Scan for the cell matching the given text and deliver its (x, y) coordinate at center. 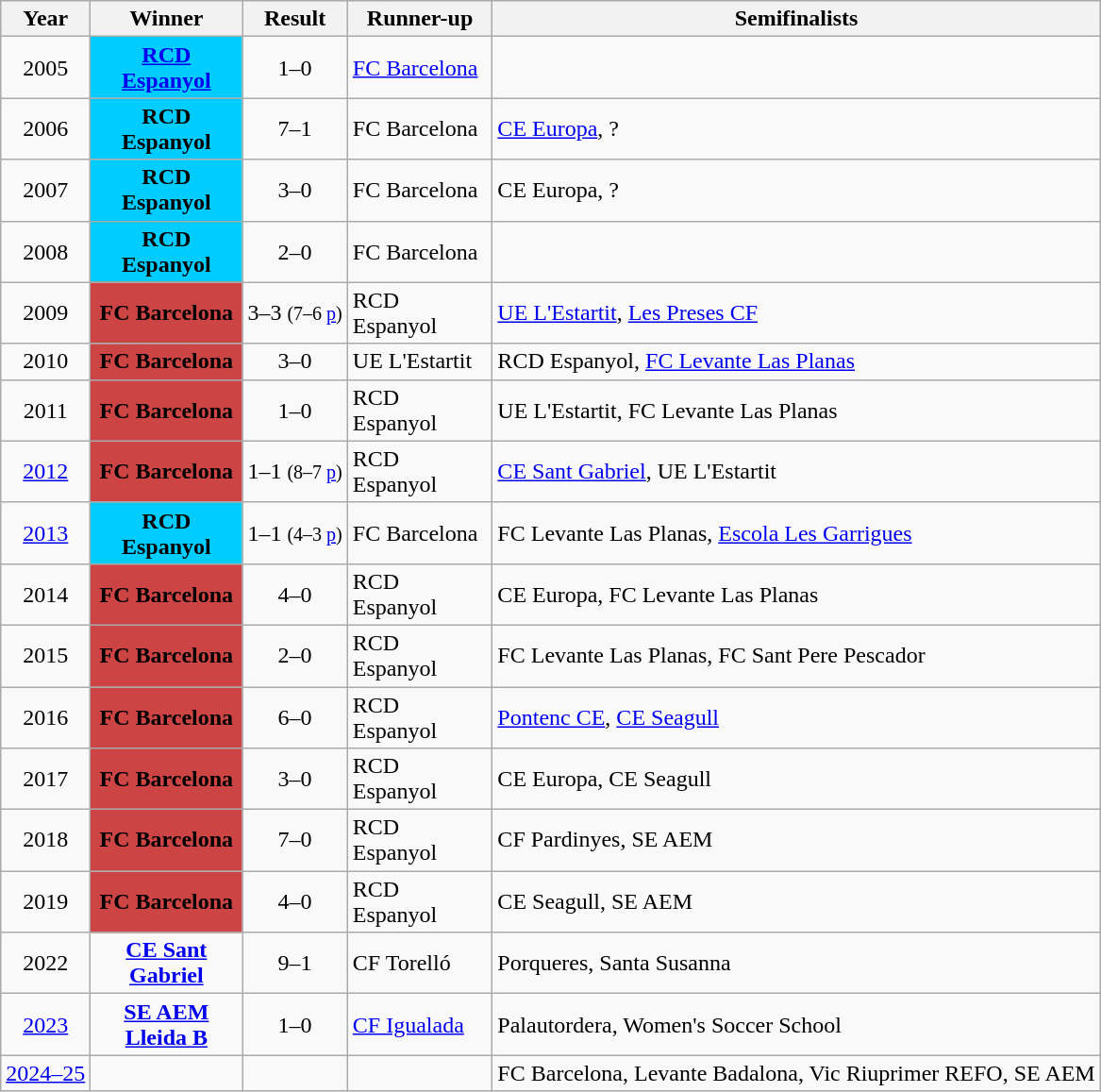
3–3 (7–6 p) (294, 313)
Porqueres, Santa Susanna (796, 963)
UE L'Estartit, Les Preses CF (796, 313)
2019 (45, 902)
2007 (45, 191)
Semifinalists (796, 19)
2015 (45, 655)
2012 (45, 472)
2024–25 (45, 1073)
2005 (45, 68)
2006 (45, 128)
Pontenc CE, CE Seagull (796, 717)
1–1 (8–7 p) (294, 472)
2017 (45, 780)
CE Sant Gabriel (166, 963)
CF Pardinyes, SE AEM (796, 840)
CF Igualada (420, 1025)
UE L'Estartit (420, 361)
Palautordera, Women's Soccer School (796, 1025)
CF Torelló (420, 963)
7–1 (294, 128)
2011 (45, 410)
Year (45, 19)
FC Levante Las Planas, Escola Les Garrigues (796, 532)
7–0 (294, 840)
2013 (45, 532)
UE L'Estartit, FC Levante Las Planas (796, 410)
RCD Espanyol, FC Levante Las Planas (796, 361)
6–0 (294, 717)
2016 (45, 717)
2010 (45, 361)
2014 (45, 595)
SE AEM Lleida B (166, 1025)
CE Seagull, SE AEM (796, 902)
FC Barcelona, Levante Badalona, Vic Riuprimer REFO, SE AEM (796, 1073)
CE Europa, FC Levante Las Planas (796, 595)
2018 (45, 840)
9–1 (294, 963)
CE Sant Gabriel, UE L'Estartit (796, 472)
Result (294, 19)
CE Europa, CE Seagull (796, 780)
2008 (45, 251)
1–1 (4–3 p) (294, 532)
2023 (45, 1025)
Runner-up (420, 19)
2009 (45, 313)
2022 (45, 963)
Winner (166, 19)
FC Levante Las Planas, FC Sant Pere Pescador (796, 655)
